Return the (X, Y) coordinate for the center point of the cell that contains the specified text.  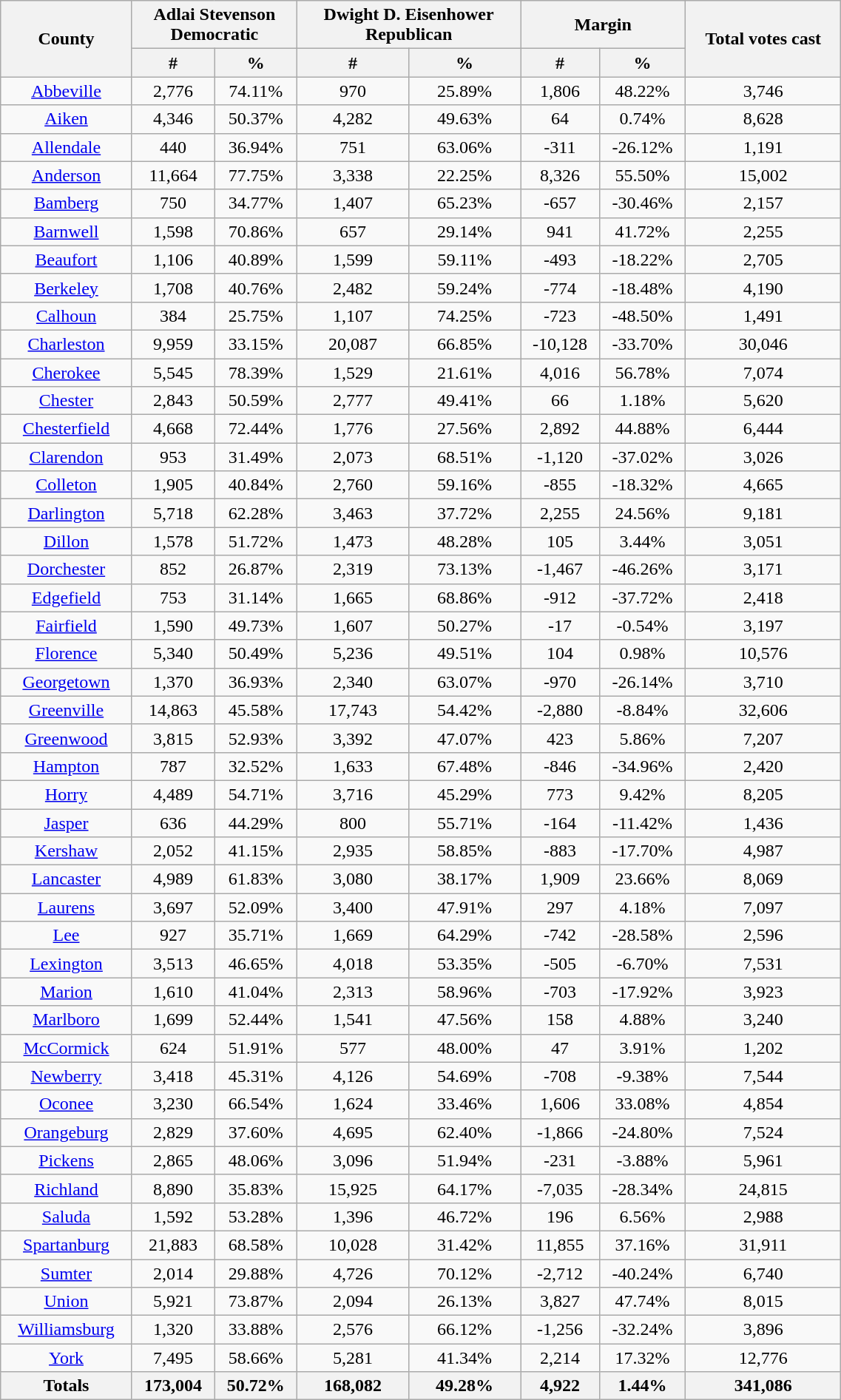
3,400 (354, 907)
636 (173, 823)
3,896 (763, 1330)
1,491 (763, 316)
577 (354, 1048)
Laurens (67, 907)
4,126 (354, 1076)
-17.92% (642, 992)
-311 (561, 147)
7,495 (173, 1358)
54.71% (256, 794)
1,106 (173, 260)
-774 (561, 288)
77.75% (256, 175)
1,806 (561, 91)
Newberry (67, 1076)
-855 (561, 485)
2,482 (354, 288)
-2,712 (561, 1273)
1,529 (354, 372)
1,606 (561, 1104)
40.89% (256, 260)
852 (173, 569)
74.25% (465, 316)
3,463 (354, 513)
3,197 (763, 626)
1,599 (354, 260)
7,524 (763, 1132)
4,987 (763, 851)
1,407 (354, 203)
773 (561, 794)
Lee (67, 936)
51.94% (465, 1160)
Union (67, 1302)
-26.14% (642, 682)
800 (354, 823)
9.42% (642, 794)
22.25% (465, 175)
-2,880 (561, 710)
Williamsburg (67, 1330)
5,545 (173, 372)
Kershaw (67, 851)
2,892 (561, 429)
3,230 (173, 1104)
-1,120 (561, 457)
49.73% (256, 626)
38.17% (465, 879)
64.29% (465, 936)
3,392 (354, 738)
-6.70% (642, 964)
1,436 (763, 823)
-231 (561, 1160)
158 (561, 1020)
1,578 (173, 541)
47.74% (642, 1302)
25.75% (256, 316)
4,668 (173, 429)
72.44% (256, 429)
-18.48% (642, 288)
66.54% (256, 1104)
Dillon (67, 541)
4,282 (354, 119)
2,340 (354, 682)
2,157 (763, 203)
751 (354, 147)
24,815 (763, 1188)
Total votes cast (763, 38)
50.37% (256, 119)
-7,035 (561, 1188)
Margin (604, 25)
Barnwell (67, 231)
50.27% (465, 626)
8,628 (763, 119)
-1,256 (561, 1330)
56.78% (642, 372)
4.88% (642, 1020)
1.44% (642, 1386)
3,096 (354, 1160)
-26.12% (642, 147)
2,865 (173, 1160)
941 (561, 231)
2,319 (354, 569)
-723 (561, 316)
66.85% (465, 344)
41.72% (642, 231)
2,829 (173, 1132)
68.51% (465, 457)
2,760 (354, 485)
50.49% (256, 654)
31,911 (763, 1245)
4.18% (642, 907)
20,087 (354, 344)
8,326 (561, 175)
-37.02% (642, 457)
Greenville (67, 710)
59.24% (465, 288)
Totals (67, 1386)
4,695 (354, 1132)
1,909 (561, 879)
62.28% (256, 513)
32,606 (763, 710)
970 (354, 91)
4,665 (763, 485)
30,046 (763, 344)
168,082 (354, 1386)
33.46% (465, 1104)
68.86% (465, 598)
51.91% (256, 1048)
1,592 (173, 1217)
-34.96% (642, 766)
4,726 (354, 1273)
927 (173, 936)
5,921 (173, 1302)
-1,467 (561, 569)
10,576 (763, 654)
46.72% (465, 1217)
Abbeville (67, 91)
48.06% (256, 1160)
196 (561, 1217)
14,863 (173, 710)
787 (173, 766)
12,776 (763, 1358)
4,989 (173, 879)
-28.34% (642, 1188)
Oconee (67, 1104)
1,669 (354, 936)
1,473 (354, 541)
173,004 (173, 1386)
3,716 (354, 794)
-164 (561, 823)
48.28% (465, 541)
8,069 (763, 879)
-18.32% (642, 485)
County (67, 38)
Orangeburg (67, 1132)
33.88% (256, 1330)
-17.70% (642, 851)
55.71% (465, 823)
21,883 (173, 1245)
1,633 (354, 766)
1,541 (354, 1020)
47.91% (465, 907)
4,190 (763, 288)
6,740 (763, 1273)
2,073 (354, 457)
65.23% (465, 203)
Sumter (67, 1273)
41.34% (465, 1358)
1,776 (354, 429)
3,923 (763, 992)
3,513 (173, 964)
2,988 (763, 1217)
2,418 (763, 598)
52.44% (256, 1020)
11,664 (173, 175)
4,922 (561, 1386)
5,961 (763, 1160)
4,016 (561, 372)
70.12% (465, 1273)
62.40% (465, 1132)
Berkeley (67, 288)
46.65% (256, 964)
44.29% (256, 823)
58.66% (256, 1358)
Pickens (67, 1160)
3,710 (763, 682)
7,207 (763, 738)
5,620 (763, 401)
3.91% (642, 1048)
2,420 (763, 766)
-11.42% (642, 823)
-8.84% (642, 710)
2,843 (173, 401)
53.35% (465, 964)
27.56% (465, 429)
Calhoun (67, 316)
3,418 (173, 1076)
48.00% (465, 1048)
2,313 (354, 992)
Richland (67, 1188)
-48.50% (642, 316)
33.15% (256, 344)
58.96% (465, 992)
1,708 (173, 288)
41.15% (256, 851)
105 (561, 541)
-1,866 (561, 1132)
37.16% (642, 1245)
-0.54% (642, 626)
40.84% (256, 485)
-10,128 (561, 344)
66 (561, 401)
7,074 (763, 372)
78.39% (256, 372)
384 (173, 316)
Darlington (67, 513)
10,028 (354, 1245)
2,214 (561, 1358)
59.11% (465, 260)
753 (173, 598)
52.09% (256, 907)
1,396 (354, 1217)
47.07% (465, 738)
Florence (67, 654)
-657 (561, 203)
45.31% (256, 1076)
5,281 (354, 1358)
9,959 (173, 344)
15,925 (354, 1188)
3,697 (173, 907)
1,590 (173, 626)
1,610 (173, 992)
59.16% (465, 485)
7,531 (763, 964)
49.28% (465, 1386)
Aiken (67, 119)
1.18% (642, 401)
73.87% (256, 1302)
1,370 (173, 682)
11,855 (561, 1245)
2,596 (763, 936)
1,624 (354, 1104)
Chesterfield (67, 429)
58.85% (465, 851)
1,191 (763, 147)
9,181 (763, 513)
-18.22% (642, 260)
-703 (561, 992)
47 (561, 1048)
Cherokee (67, 372)
63.07% (465, 682)
-37.72% (642, 598)
25.89% (465, 91)
21.61% (465, 372)
2,705 (763, 260)
-970 (561, 682)
Spartanburg (67, 1245)
750 (173, 203)
Allendale (67, 147)
6.56% (642, 1217)
52.93% (256, 738)
Horry (67, 794)
53.28% (256, 1217)
-883 (561, 851)
1,905 (173, 485)
45.58% (256, 710)
50.59% (256, 401)
7,544 (763, 1076)
Bamberg (67, 203)
74.11% (256, 91)
2,094 (354, 1302)
64 (561, 119)
3,051 (763, 541)
33.08% (642, 1104)
15,002 (763, 175)
67.48% (465, 766)
2,014 (173, 1273)
0.74% (642, 119)
Beaufort (67, 260)
3,026 (763, 457)
4,489 (173, 794)
2,052 (173, 851)
-24.80% (642, 1132)
48.22% (642, 91)
4,346 (173, 119)
3.44% (642, 541)
Fairfield (67, 626)
1,598 (173, 231)
31.49% (256, 457)
61.83% (256, 879)
31.42% (465, 1245)
-9.38% (642, 1076)
Hampton (67, 766)
Adlai StevensonDemocratic (215, 25)
-505 (561, 964)
Chester (67, 401)
5,236 (354, 654)
Dorchester (67, 569)
7,097 (763, 907)
Edgefield (67, 598)
2,776 (173, 91)
3,746 (763, 91)
Marlboro (67, 1020)
8,015 (763, 1302)
Colleton (67, 485)
50.72% (256, 1386)
66.12% (465, 1330)
3,080 (354, 879)
-708 (561, 1076)
-846 (561, 766)
McCormick (67, 1048)
624 (173, 1048)
1,202 (763, 1048)
3,171 (763, 569)
341,086 (763, 1386)
104 (561, 654)
Greenwood (67, 738)
0.98% (642, 654)
68.58% (256, 1245)
-32.24% (642, 1330)
3,815 (173, 738)
Clarendon (67, 457)
Jasper (67, 823)
8,890 (173, 1188)
36.94% (256, 147)
York (67, 1358)
Lancaster (67, 879)
-40.24% (642, 1273)
-742 (561, 936)
34.77% (256, 203)
297 (561, 907)
953 (173, 457)
55.50% (642, 175)
3,827 (561, 1302)
423 (561, 738)
5,340 (173, 654)
44.88% (642, 429)
1,107 (354, 316)
32.52% (256, 766)
73.13% (465, 569)
Saluda (67, 1217)
4,018 (354, 964)
5,718 (173, 513)
-33.70% (642, 344)
Dwight D. EisenhowerRepublican (409, 25)
657 (354, 231)
36.93% (256, 682)
2,935 (354, 851)
Georgetown (67, 682)
31.14% (256, 598)
49.51% (465, 654)
54.69% (465, 1076)
29.14% (465, 231)
24.56% (642, 513)
26.87% (256, 569)
440 (173, 147)
47.56% (465, 1020)
37.72% (465, 513)
-30.46% (642, 203)
-28.58% (642, 936)
45.29% (465, 794)
29.88% (256, 1273)
35.83% (256, 1188)
-46.26% (642, 569)
6,444 (763, 429)
1,699 (173, 1020)
49.41% (465, 401)
5.86% (642, 738)
-493 (561, 260)
35.71% (256, 936)
37.60% (256, 1132)
4,854 (763, 1104)
1,665 (354, 598)
64.17% (465, 1188)
70.86% (256, 231)
26.13% (465, 1302)
Charleston (67, 344)
3,240 (763, 1020)
17,743 (354, 710)
40.76% (256, 288)
1,607 (354, 626)
-912 (561, 598)
1,320 (173, 1330)
8,205 (763, 794)
17.32% (642, 1358)
54.42% (465, 710)
-17 (561, 626)
49.63% (465, 119)
2,777 (354, 401)
Marion (67, 992)
Anderson (67, 175)
Lexington (67, 964)
-3.88% (642, 1160)
23.66% (642, 879)
41.04% (256, 992)
3,338 (354, 175)
63.06% (465, 147)
51.72% (256, 541)
2,576 (354, 1330)
